Extract the (x, y) coordinate from the center of the cell holding the provided text.  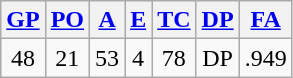
E (138, 20)
4 (138, 58)
.949 (266, 58)
FA (266, 20)
53 (108, 58)
48 (23, 58)
GP (23, 20)
PO (67, 20)
TC (174, 20)
78 (174, 58)
A (108, 20)
21 (67, 58)
